Locate the cell with the specified text and output its [x, y] center coordinate. 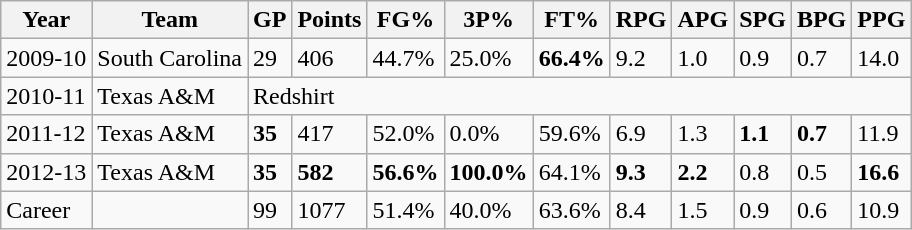
0.8 [763, 172]
99 [270, 210]
APG [703, 20]
1.0 [703, 58]
8.4 [641, 210]
29 [270, 58]
Career [46, 210]
1077 [330, 210]
9.3 [641, 172]
52.0% [406, 134]
63.6% [572, 210]
417 [330, 134]
59.6% [572, 134]
Redshirt [580, 96]
10.9 [882, 210]
2010-11 [46, 96]
16.6 [882, 172]
0.5 [821, 172]
2011-12 [46, 134]
FG% [406, 20]
44.7% [406, 58]
1.5 [703, 210]
64.1% [572, 172]
South Carolina [170, 58]
PPG [882, 20]
100.0% [488, 172]
406 [330, 58]
Team [170, 20]
SPG [763, 20]
RPG [641, 20]
6.9 [641, 134]
2.2 [703, 172]
56.6% [406, 172]
11.9 [882, 134]
0.6 [821, 210]
FT% [572, 20]
2012-13 [46, 172]
1.1 [763, 134]
25.0% [488, 58]
3P% [488, 20]
1.3 [703, 134]
582 [330, 172]
GP [270, 20]
9.2 [641, 58]
40.0% [488, 210]
0.0% [488, 134]
Year [46, 20]
2009-10 [46, 58]
66.4% [572, 58]
14.0 [882, 58]
BPG [821, 20]
Points [330, 20]
51.4% [406, 210]
